Return (X, Y) of the center of cell containing provided text 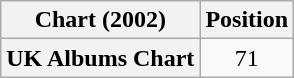
Position (247, 20)
71 (247, 58)
Chart (2002) (100, 20)
UK Albums Chart (100, 58)
